Provide the (X, Y) coordinate of the cell's center where the given text is located.  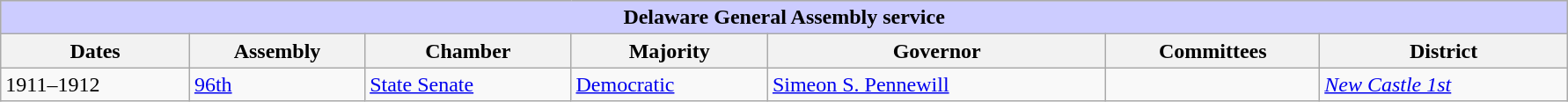
Committees (1213, 51)
Democratic (669, 84)
Majority (669, 51)
Governor (936, 51)
Dates (95, 51)
Delaware General Assembly service (785, 18)
96th (276, 84)
1911–1912 (95, 84)
Simeon S. Pennewill (936, 84)
New Castle 1st (1444, 84)
Assembly (276, 51)
District (1444, 51)
Chamber (468, 51)
State Senate (468, 84)
